Identify which cell holds the provided text, then report its [X, Y] central coordinate. 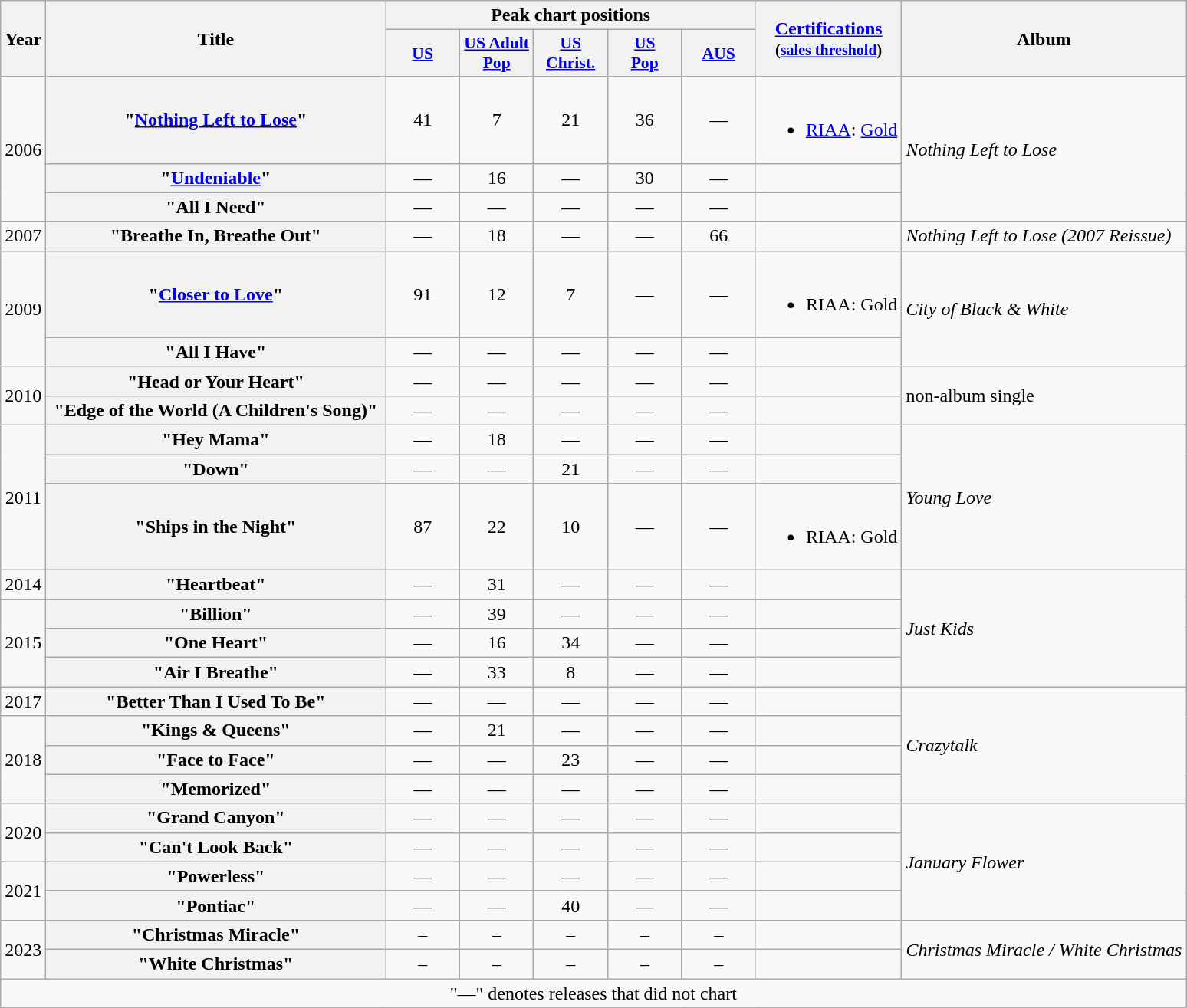
AUS [719, 54]
"Down" [216, 468]
"Powerless" [216, 876]
Album [1044, 38]
2010 [23, 396]
US Christ. [570, 54]
"All I Have" [216, 352]
"Breathe In, Breathe Out" [216, 236]
34 [570, 643]
2007 [23, 236]
2015 [23, 643]
"Closer to Love" [216, 294]
30 [644, 178]
"One Heart" [216, 643]
"Head or Your Heart" [216, 381]
"Hey Mama" [216, 439]
"Kings & Queens" [216, 731]
Peak chart positions [570, 15]
Nothing Left to Lose [1044, 149]
USPop [644, 54]
2023 [23, 949]
10 [570, 527]
66 [719, 236]
2011 [23, 497]
"Undeniable" [216, 178]
Just Kids [1044, 629]
"Edge of the World (A Children's Song)" [216, 410]
22 [497, 527]
"Nothing Left to Lose" [216, 120]
2009 [23, 308]
"Christmas Miracle" [216, 934]
2021 [23, 891]
"Ships in the Night" [216, 527]
91 [423, 294]
Title [216, 38]
2020 [23, 832]
40 [570, 905]
33 [497, 672]
"Heartbeat" [216, 585]
Certifications(sales threshold) [828, 38]
Nothing Left to Lose (2007 Reissue) [1044, 236]
39 [497, 614]
36 [644, 120]
City of Black & White [1044, 308]
"Air I Breathe" [216, 672]
2017 [23, 701]
Year [23, 38]
"—" denotes releases that did not chart [593, 993]
"Can't Look Back" [216, 847]
"Billion" [216, 614]
"White Christmas" [216, 964]
8 [570, 672]
"Grand Canyon" [216, 818]
2014 [23, 585]
41 [423, 120]
US [423, 54]
Crazytalk [1044, 745]
US Adult Pop [497, 54]
"Memorized" [216, 789]
"Pontiac" [216, 905]
January Flower [1044, 862]
non-album single [1044, 396]
2006 [23, 149]
87 [423, 527]
31 [497, 585]
12 [497, 294]
2018 [23, 760]
23 [570, 760]
"Face to Face" [216, 760]
"All I Need" [216, 207]
"Better Than I Used To Be" [216, 701]
Christmas Miracle / White Christmas [1044, 949]
Young Love [1044, 497]
